Output the [X, Y] coordinate of the center of the cell containing the given text.  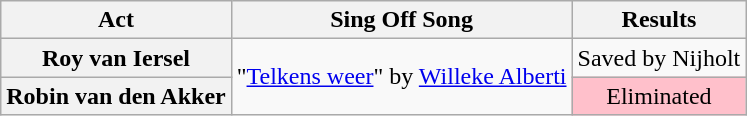
Roy van Iersel [116, 58]
"Telkens weer" by Willeke Alberti [402, 77]
Results [659, 20]
Sing Off Song [402, 20]
Eliminated [659, 96]
Act [116, 20]
Robin van den Akker [116, 96]
Saved by Nijholt [659, 58]
